Return the [X, Y] coordinate for the center point of the cell that contains the specified text.  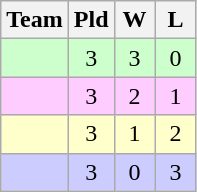
Team [35, 20]
Pld [91, 20]
W [134, 20]
L [176, 20]
